Output the (x, y) coordinate of the center of the cell containing the given text.  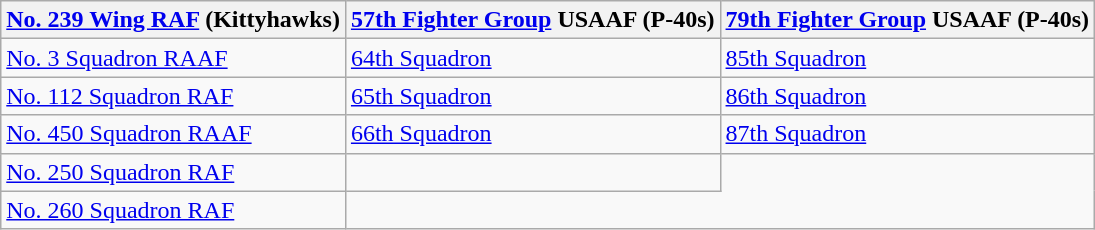
66th Squadron (532, 134)
No. 250 Squadron RAF (174, 172)
79th Fighter Group USAAF (P-40s) (908, 20)
57th Fighter Group USAAF (P-40s) (532, 20)
No. 112 Squadron RAF (174, 96)
85th Squadron (908, 58)
86th Squadron (908, 96)
87th Squadron (908, 134)
No. 3 Squadron RAAF (174, 58)
64th Squadron (532, 58)
No. 450 Squadron RAAF (174, 134)
65th Squadron (532, 96)
No. 239 Wing RAF (Kittyhawks) (174, 20)
No. 260 Squadron RAF (174, 210)
